Return (X, Y) of the center of cell containing provided text 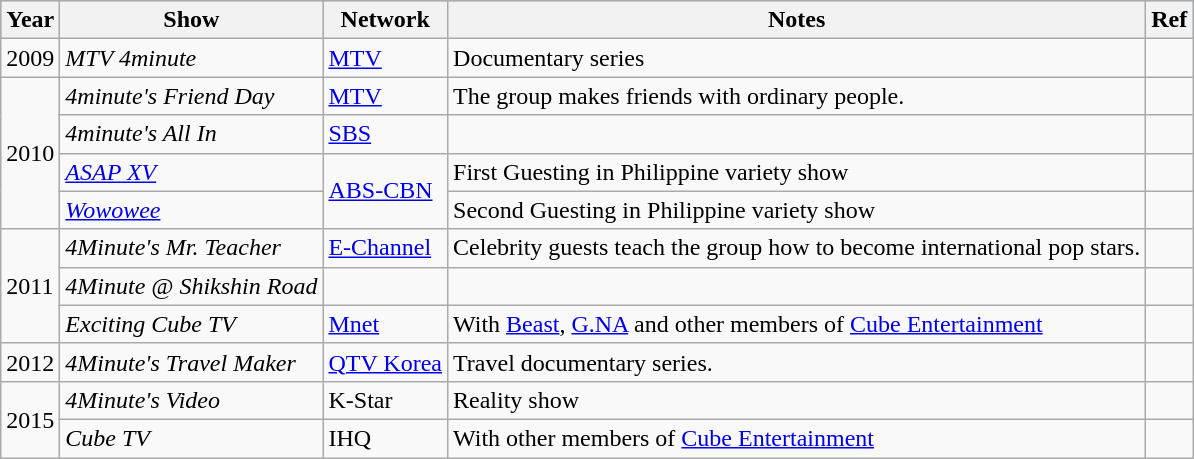
Travel documentary series. (797, 362)
With other members of Cube Entertainment (797, 438)
Ref (1170, 20)
Notes (797, 20)
First Guesting in Philippine variety show (797, 172)
4minute's Friend Day (192, 96)
4Minute's Travel Maker (192, 362)
The group makes friends with ordinary people. (797, 96)
Network (386, 20)
Exciting Cube TV (192, 324)
E-Channel (386, 248)
Celebrity guests teach the group how to become international pop stars. (797, 248)
2009 (30, 58)
Second Guesting in Philippine variety show (797, 210)
2010 (30, 153)
K-Star (386, 400)
Show (192, 20)
QTV Korea (386, 362)
4Minute @ Shikshin Road (192, 286)
2011 (30, 286)
Reality show (797, 400)
4Minute's Video (192, 400)
4Minute's Mr. Teacher (192, 248)
Mnet (386, 324)
Year (30, 20)
ASAP XV (192, 172)
Wowowee (192, 210)
2015 (30, 419)
IHQ (386, 438)
ABS-CBN (386, 191)
4minute's All In (192, 134)
Cube TV (192, 438)
With Beast, G.NA and other members of Cube Entertainment (797, 324)
SBS (386, 134)
MTV 4minute (192, 58)
Documentary series (797, 58)
2012 (30, 362)
